Return the [x, y] coordinate for the center point of the cell that contains the specified text.  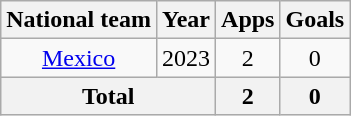
Goals [315, 20]
Mexico [79, 58]
Total [108, 96]
Year [186, 20]
National team [79, 20]
2023 [186, 58]
Apps [248, 20]
